Capture the cell that displays the provided text and extract its (x, y) central coordinate. 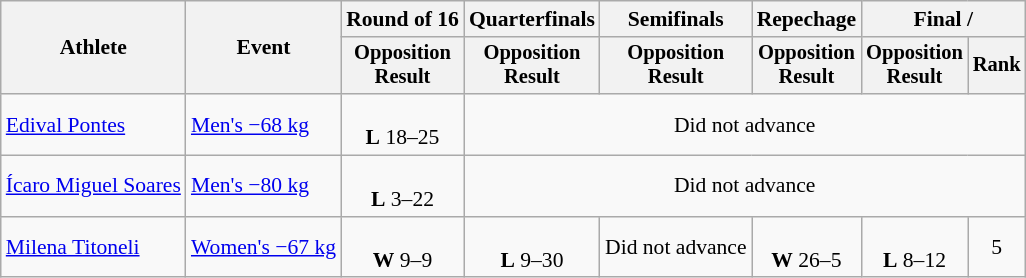
Milena Titoneli (94, 248)
Men's −68 kg (264, 124)
Men's −80 kg (264, 186)
W 9–9 (402, 248)
Semifinals (676, 19)
Quarterfinals (532, 19)
W 26–5 (807, 248)
L 3–22 (402, 186)
Final / (943, 19)
5 (997, 248)
Women's −67 kg (264, 248)
L 18–25 (402, 124)
L 8–12 (914, 248)
Edival Pontes (94, 124)
Event (264, 48)
Round of 16 (402, 19)
Ícaro Miguel Soares (94, 186)
L 9–30 (532, 248)
Rank (997, 66)
Repechage (807, 19)
Athlete (94, 48)
